For the text-containing cell, return its midpoint in (X, Y) coordinate format. 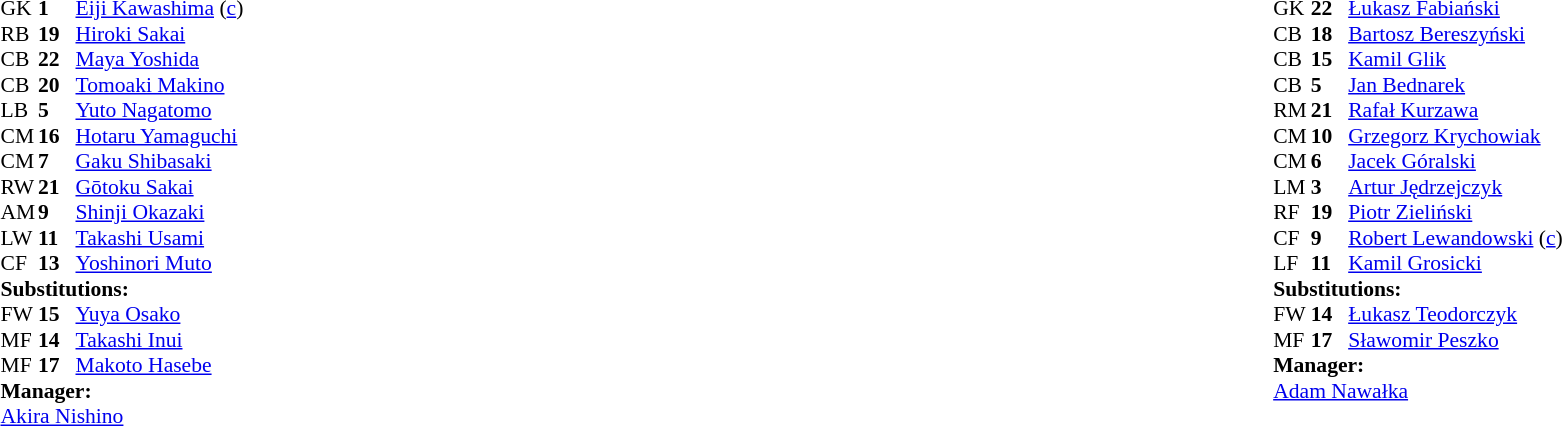
20 (57, 85)
Maya Yoshida (160, 59)
7 (57, 161)
LF (1292, 263)
LM (1292, 187)
Yuya Osako (160, 315)
Hotaru Yamaguchi (160, 136)
Substitutions: (122, 289)
Gōtoku Sakai (160, 187)
RB (19, 34)
Shinji Okazaki (160, 213)
AM (19, 213)
LB (19, 111)
Makoto Hasebe (160, 365)
6 (1330, 161)
13 (57, 263)
10 (1330, 136)
22 (57, 59)
RW (19, 187)
Takashi Usami (160, 238)
Gaku Shibasaki (160, 161)
Takashi Inui (160, 340)
LW (19, 238)
RM (1292, 111)
Manager: (122, 391)
Yoshinori Muto (160, 263)
18 (1330, 34)
Tomoaki Makino (160, 85)
16 (57, 136)
Yuto Nagatomo (160, 111)
RF (1292, 213)
3 (1330, 187)
Hiroki Sakai (160, 34)
